Scan for the cell matching the given text and deliver its [x, y] coordinate at center. 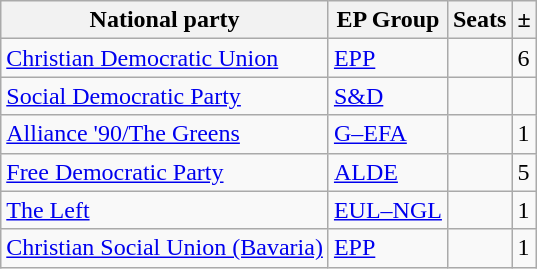
National party [165, 20]
ALDE [388, 172]
Christian Social Union (Bavaria) [165, 248]
EP Group [388, 20]
Christian Democratic Union [165, 58]
The Left [165, 210]
Seats [479, 20]
Social Democratic Party [165, 96]
Free Democratic Party [165, 172]
Alliance '90/The Greens [165, 134]
EUL–NGL [388, 210]
6 [524, 58]
± [524, 20]
G–EFA [388, 134]
5 [524, 172]
S&D [388, 96]
